Return the [X, Y] coordinate for the center point of the cell that contains the specified text.  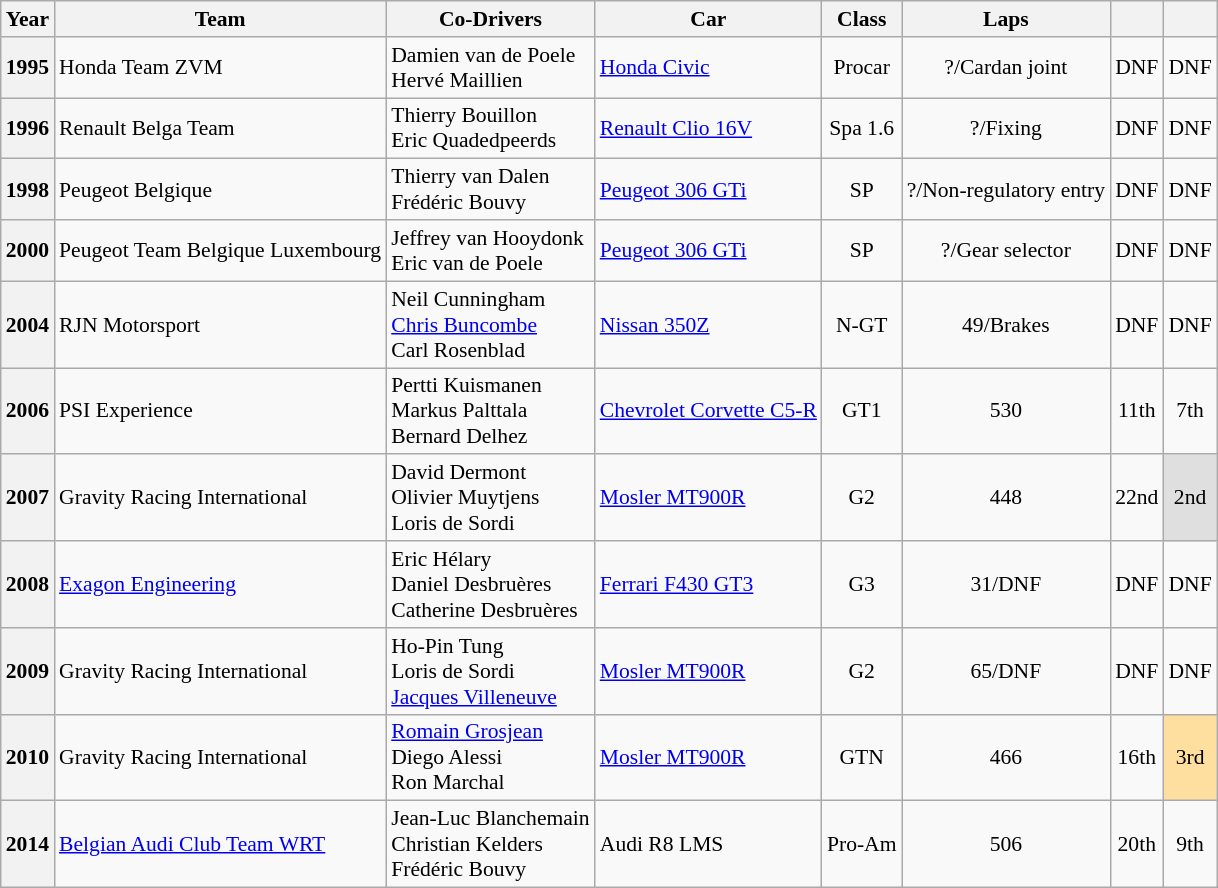
Chevrolet Corvette C5-R [708, 412]
Nissan 350Z [708, 324]
Pro-Am [862, 844]
530 [1006, 412]
Pertti Kuismanen Markus Palttala Bernard Delhez [490, 412]
Laps [1006, 19]
Thierry Bouillon Eric Quadedpeerds [490, 128]
Honda Team ZVM [220, 68]
2006 [28, 412]
Peugeot Belgique [220, 190]
Spa 1.6 [862, 128]
11th [1136, 412]
Ho-Pin Tung Loris de Sordi Jacques Villeneuve [490, 672]
Peugeot Team Belgique Luxembourg [220, 250]
G3 [862, 584]
65/DNF [1006, 672]
Jean-Luc Blanchemain Christian Kelders Frédéric Bouvy [490, 844]
49/Brakes [1006, 324]
Exagon Engineering [220, 584]
31/DNF [1006, 584]
16th [1136, 758]
Jeffrey van Hooydonk Eric van de Poele [490, 250]
?/Fixing [1006, 128]
2007 [28, 498]
?/Non-regulatory entry [1006, 190]
GT1 [862, 412]
GTN [862, 758]
22nd [1136, 498]
506 [1006, 844]
David Dermont Olivier Muytjens Loris de Sordi [490, 498]
N-GT [862, 324]
Renault Belga Team [220, 128]
?/Gear selector [1006, 250]
Team [220, 19]
Co-Drivers [490, 19]
Romain Grosjean Diego Alessi Ron Marchal [490, 758]
PSI Experience [220, 412]
Damien van de Poele Hervé Maillien [490, 68]
3rd [1190, 758]
2000 [28, 250]
1995 [28, 68]
RJN Motorsport [220, 324]
?/Cardan joint [1006, 68]
7th [1190, 412]
Year [28, 19]
Honda Civic [708, 68]
2nd [1190, 498]
Thierry van Dalen Frédéric Bouvy [490, 190]
2009 [28, 672]
Procar [862, 68]
Ferrari F430 GT3 [708, 584]
2010 [28, 758]
20th [1136, 844]
2008 [28, 584]
466 [1006, 758]
Car [708, 19]
9th [1190, 844]
Belgian Audi Club Team WRT [220, 844]
1996 [28, 128]
Eric Hélary Daniel Desbruères Catherine Desbruères [490, 584]
Audi R8 LMS [708, 844]
448 [1006, 498]
2014 [28, 844]
2004 [28, 324]
1998 [28, 190]
Renault Clio 16V [708, 128]
Class [862, 19]
Neil Cunningham Chris Buncombe Carl Rosenblad [490, 324]
